For the text-containing cell, return its midpoint in [X, Y] coordinate format. 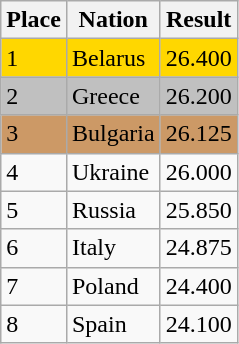
8 [34, 324]
26.400 [198, 58]
24.400 [198, 286]
7 [34, 286]
Ukraine [113, 172]
24.100 [198, 324]
Spain [113, 324]
Belarus [113, 58]
2 [34, 96]
4 [34, 172]
Russia [113, 210]
26.125 [198, 134]
Nation [113, 20]
26.000 [198, 172]
Bulgaria [113, 134]
5 [34, 210]
Greece [113, 96]
24.875 [198, 248]
3 [34, 134]
Place [34, 20]
25.850 [198, 210]
Result [198, 20]
Poland [113, 286]
6 [34, 248]
Italy [113, 248]
1 [34, 58]
26.200 [198, 96]
